Detect which cell encompasses the target text, then output its [X, Y] center coordinate. 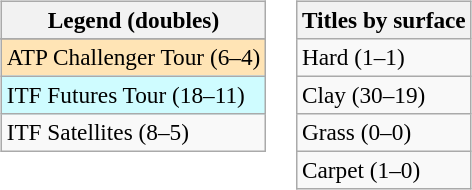
Hard (1–1) [384, 57]
Carpet (1–0) [384, 171]
Clay (30–19) [384, 95]
ITF Futures Tour (18–11) [133, 95]
Titles by surface [384, 20]
ATP Challenger Tour (6–4) [133, 57]
ITF Satellites (8–5) [133, 133]
Grass (0–0) [384, 133]
Legend (doubles) [133, 20]
